Output the (X, Y) coordinate of the center of the cell containing the given text.  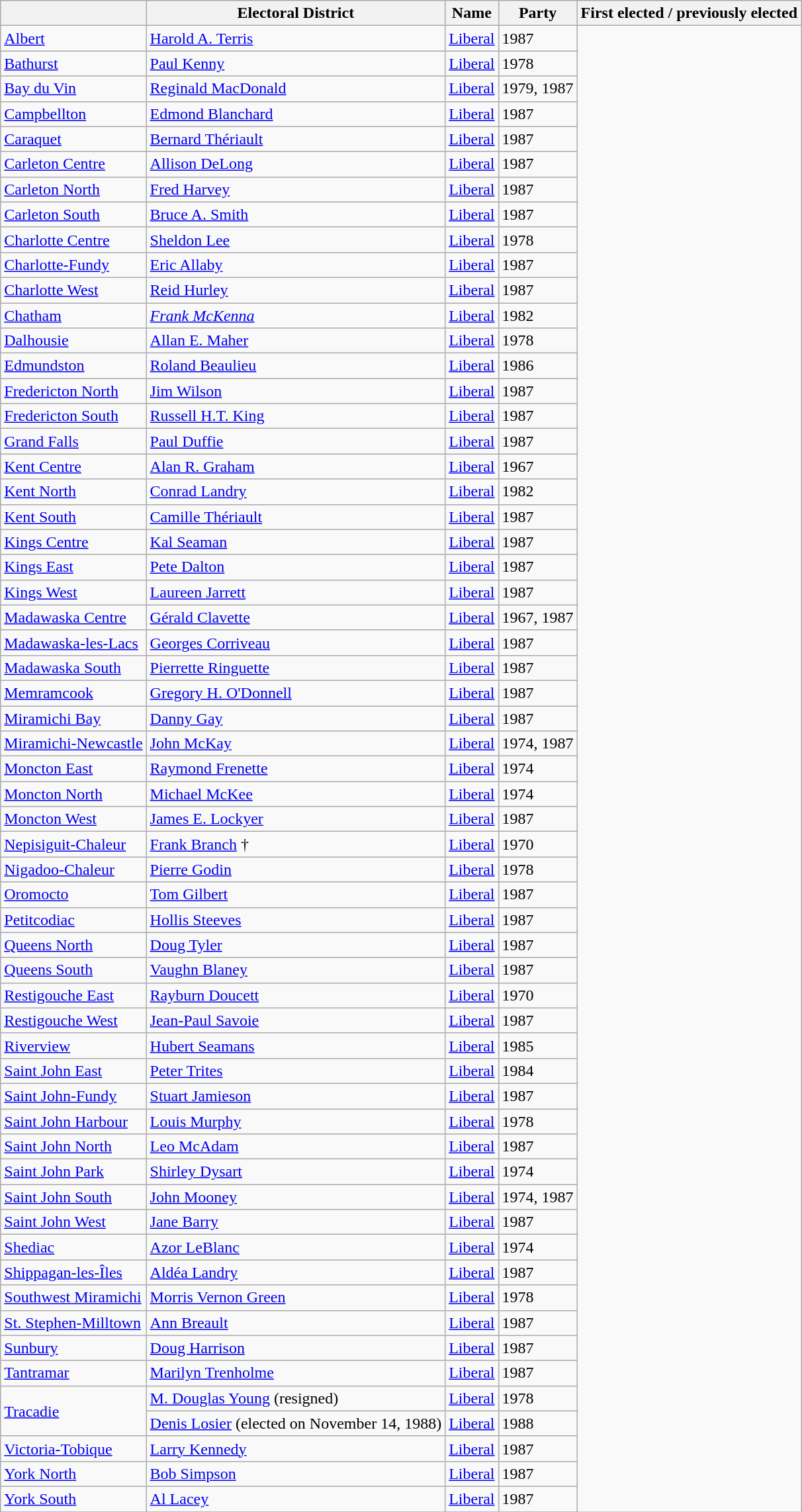
Grand Falls (73, 441)
Peter Trites (296, 1071)
Jane Barry (296, 1222)
Edmundston (73, 366)
Saint John North (73, 1147)
Southwest Miramichi (73, 1298)
Nepisiguit-Chaleur (73, 844)
Carleton North (73, 189)
Reginald MacDonald (296, 89)
Chatham (73, 316)
Bay du Vin (73, 89)
Saint John Harbour (73, 1122)
1967 (537, 467)
Bob Simpson (296, 1474)
Queens North (73, 945)
Pete Dalton (296, 567)
Larry Kennedy (296, 1448)
Moncton West (73, 819)
Edmond Blanchard (296, 114)
Marilyn Trenholme (296, 1373)
Carleton South (73, 214)
Victoria-Tobique (73, 1448)
Petitcodiac (73, 920)
Harold A. Terris (296, 38)
Danny Gay (296, 718)
Aldéa Landry (296, 1272)
1986 (537, 366)
Miramichi-Newcastle (73, 744)
Fred Harvey (296, 189)
Pierrette Ringuette (296, 668)
Carleton Centre (73, 164)
Hollis Steeves (296, 920)
Kings Centre (73, 542)
M. Douglas Young (resigned) (296, 1398)
Nigadoo-Chaleur (73, 869)
Saint John Park (73, 1172)
Alan R. Graham (296, 467)
Stuart Jamieson (296, 1096)
Vaughn Blaney (296, 970)
Shirley Dysart (296, 1172)
Moncton East (73, 769)
Madawaska-les-Lacs (73, 643)
Charlotte Centre (73, 240)
Eric Allaby (296, 265)
First elected / previously elected (690, 13)
Russell H.T. King (296, 416)
Charlotte-Fundy (73, 265)
Rayburn Doucett (296, 995)
Name (472, 13)
York North (73, 1474)
Madawaska South (73, 668)
Kent South (73, 517)
Azor LeBlanc (296, 1247)
Riverview (73, 1045)
Conrad Landry (296, 492)
Louis Murphy (296, 1122)
Tom Gilbert (296, 895)
Morris Vernon Green (296, 1298)
Shippagan-les-Îles (73, 1272)
Pierre Godin (296, 869)
Bernard Thériault (296, 139)
Saint John-Fundy (73, 1096)
Saint John West (73, 1222)
Sunbury (73, 1348)
Oromocto (73, 895)
Bruce A. Smith (296, 214)
Kent Centre (73, 467)
Restigouche West (73, 1020)
1985 (537, 1045)
Camille Thériault (296, 517)
Restigouche East (73, 995)
Kent North (73, 492)
John Mooney (296, 1197)
Caraquet (73, 139)
Kings West (73, 592)
Hubert Seamans (296, 1045)
Jean-Paul Savoie (296, 1020)
Campbellton (73, 114)
Leo McAdam (296, 1147)
Fredericton South (73, 416)
Memramcook (73, 693)
Doug Harrison (296, 1348)
Sheldon Lee (296, 240)
Allan E. Maher (296, 341)
Georges Corriveau (296, 643)
Queens South (73, 970)
Albert (73, 38)
Saint John South (73, 1197)
Roland Beaulieu (296, 366)
Paul Duffie (296, 441)
Michael McKee (296, 794)
Shediac (73, 1247)
Electoral District (296, 13)
Bathurst (73, 64)
Tracadie (73, 1411)
Raymond Frenette (296, 769)
Moncton North (73, 794)
Paul Kenny (296, 64)
Frank Branch † (296, 844)
Al Lacey (296, 1499)
1979, 1987 (537, 89)
Doug Tyler (296, 945)
Madawaska Centre (73, 617)
Dalhousie (73, 341)
Gregory H. O'Donnell (296, 693)
York South (73, 1499)
Gérald Clavette (296, 617)
Tantramar (73, 1373)
Kings East (73, 567)
Charlotte West (73, 290)
Allison DeLong (296, 164)
1988 (537, 1423)
Reid Hurley (296, 290)
Miramichi Bay (73, 718)
St. Stephen-Milltown (73, 1323)
Kal Seaman (296, 542)
Frank McKenna (296, 316)
James E. Lockyer (296, 819)
Jim Wilson (296, 391)
1967, 1987 (537, 617)
Party (537, 13)
Laureen Jarrett (296, 592)
Saint John East (73, 1071)
Denis Losier (elected on November 14, 1988) (296, 1423)
1984 (537, 1071)
Fredericton North (73, 391)
Ann Breault (296, 1323)
John McKay (296, 744)
